Capture the cell that displays the provided text and extract its (x, y) central coordinate. 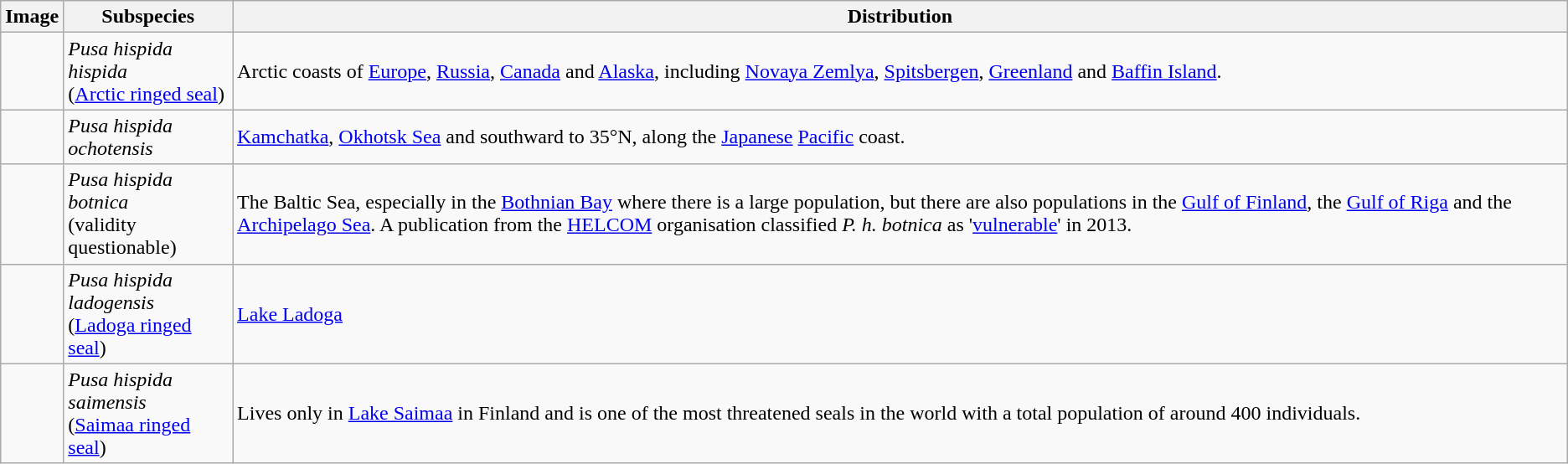
Distribution (900, 17)
Lake Ladoga (900, 313)
Kamchatka, Okhotsk Sea and southward to 35°N, along the Japanese Pacific coast. (900, 137)
Pusa hispida ladogensis(Ladoga ringed seal) (148, 313)
Image (32, 17)
Arctic coasts of Europe, Russia, Canada and Alaska, including Novaya Zemlya, Spitsbergen, Greenland and Baffin Island. (900, 71)
Pusa hispida hispida(Arctic ringed seal) (148, 71)
Lives only in Lake Saimaa in Finland and is one of the most threatened seals in the world with a total population of around 400 individuals. (900, 414)
Subspecies (148, 17)
Pusa hispida ochotensis (148, 137)
Pusa hispida saimensis(Saimaa ringed seal) (148, 414)
Pusa hispida botnica(validity questionable) (148, 214)
